Identify which cell holds the provided text, then report its [X, Y] central coordinate. 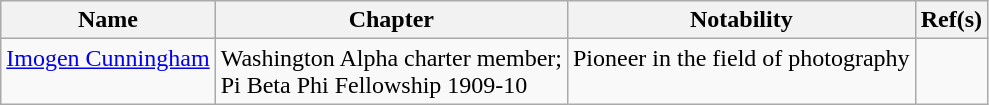
Pioneer in the field of photography [741, 72]
Name [108, 20]
Chapter [391, 20]
Washington Alpha charter member;Pi Beta Phi Fellowship 1909-10 [391, 72]
Notability [741, 20]
Imogen Cunningham [108, 72]
Ref(s) [951, 20]
